Capture the cell that displays the provided text and extract its (X, Y) central coordinate. 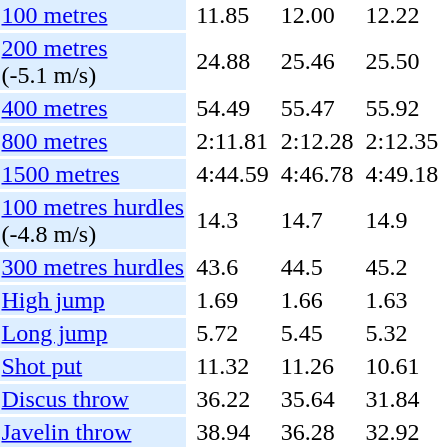
11.26 (317, 366)
14.7 (317, 220)
35.64 (317, 399)
11.85 (233, 15)
1.66 (317, 300)
43.6 (233, 267)
200 metres (-5.1 m/s) (93, 62)
1500 metres (93, 174)
Shot put (93, 366)
24.88 (233, 62)
11.32 (233, 366)
2:12.28 (317, 141)
Long jump (93, 333)
55.47 (317, 108)
54.49 (233, 108)
Javelin throw (93, 432)
14.3 (233, 220)
44.5 (317, 267)
Discus throw (93, 399)
4:44.59 (233, 174)
1.69 (233, 300)
800 metres (93, 141)
400 metres (93, 108)
12.00 (317, 15)
5.45 (317, 333)
4:46.78 (317, 174)
36.22 (233, 399)
100 metres (93, 15)
2:11.81 (233, 141)
100 metres hurdles (-4.8 m/s) (93, 220)
25.46 (317, 62)
High jump (93, 300)
300 metres hurdles (93, 267)
38.94 (233, 432)
5.72 (233, 333)
36.28 (317, 432)
